Capture the cell that displays the provided text and extract its (x, y) central coordinate. 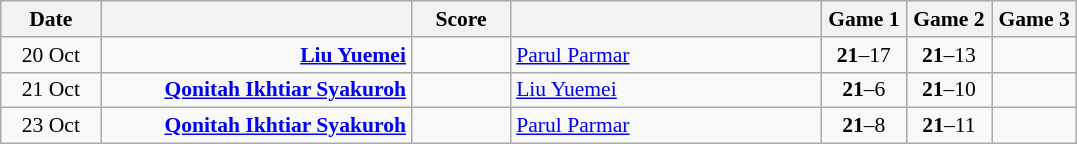
20 Oct (51, 55)
Game 2 (948, 19)
Game 3 (1034, 19)
Date (51, 19)
21–11 (948, 126)
21–13 (948, 55)
21–8 (864, 126)
21–10 (948, 90)
Game 1 (864, 19)
23 Oct (51, 126)
Score (461, 19)
21–6 (864, 90)
21–17 (864, 55)
21 Oct (51, 90)
